Determine the [X, Y] coordinate at the center of the cell enclosing the given text.  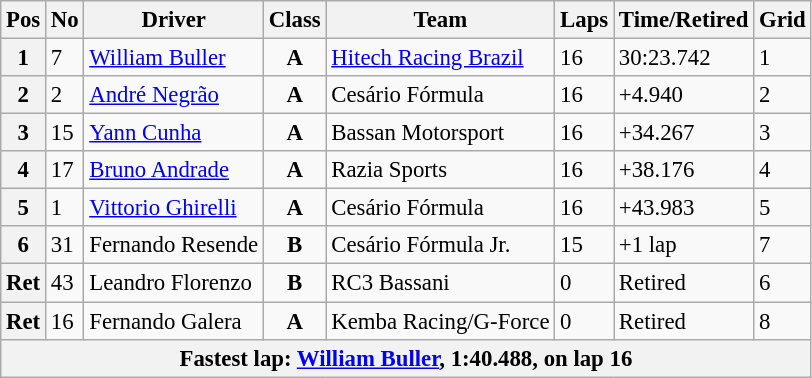
Bruno Andrade [174, 170]
Fastest lap: William Buller, 1:40.488, on lap 16 [406, 358]
Kemba Racing/G-Force [440, 321]
+38.176 [684, 170]
André Negrão [174, 95]
8 [782, 321]
Hitech Racing Brazil [440, 58]
Fernando Resende [174, 245]
31 [65, 245]
Yann Cunha [174, 133]
Grid [782, 20]
Class [294, 20]
No [65, 20]
+1 lap [684, 245]
Vittorio Ghirelli [174, 208]
Driver [174, 20]
43 [65, 283]
Bassan Motorsport [440, 133]
17 [65, 170]
William Buller [174, 58]
Leandro Florenzo [174, 283]
30:23.742 [684, 58]
Time/Retired [684, 20]
Fernando Galera [174, 321]
Cesário Fórmula Jr. [440, 245]
Razia Sports [440, 170]
+34.267 [684, 133]
RC3 Bassani [440, 283]
+4.940 [684, 95]
Pos [24, 20]
Laps [584, 20]
Team [440, 20]
+43.983 [684, 208]
